Return (X, Y) of the center of cell containing provided text 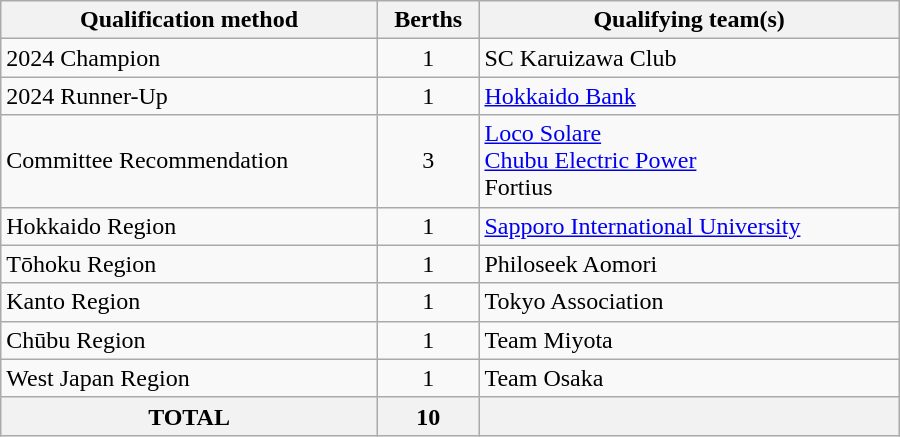
Committee Recommendation (190, 161)
SC Karuizawa Club (689, 58)
Hokkaido Region (190, 226)
10 (428, 416)
West Japan Region (190, 378)
Qualification method (190, 20)
Chūbu Region (190, 340)
2024 Champion (190, 58)
Hokkaido Bank (689, 96)
Tōhoku Region (190, 264)
Sapporo International University (689, 226)
Kanto Region (190, 302)
Tokyo Association (689, 302)
3 (428, 161)
Team Miyota (689, 340)
Loco Solare Chubu Electric Power Fortius (689, 161)
2024 Runner-Up (190, 96)
Berths (428, 20)
Philoseek Aomori (689, 264)
Qualifying team(s) (689, 20)
TOTAL (190, 416)
Team Osaka (689, 378)
